Find where the given text appears and provide that cell's center as [X, Y] coordinate. 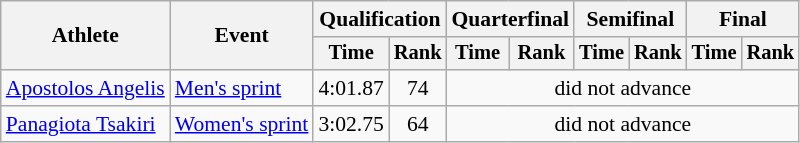
64 [418, 124]
Panagiota Tsakiri [86, 124]
Qualification [380, 19]
74 [418, 88]
Apostolos Angelis [86, 88]
Final [743, 19]
Semifinal [630, 19]
Women's sprint [242, 124]
Athlete [86, 36]
3:02.75 [350, 124]
Event [242, 36]
Men's sprint [242, 88]
4:01.87 [350, 88]
Quarterfinal [510, 19]
